Capture the cell that displays the provided text and extract its [x, y] central coordinate. 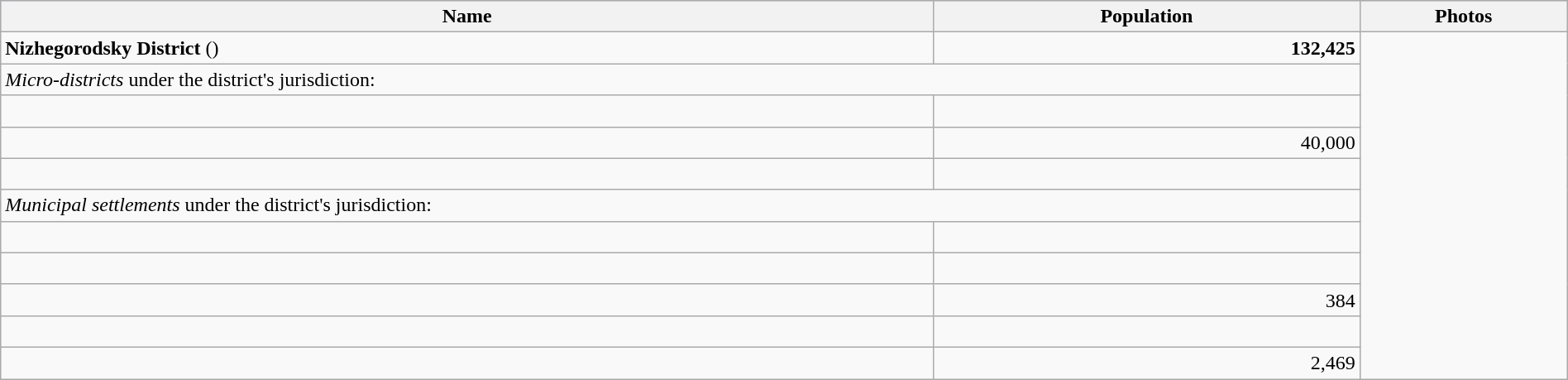
Municipal settlements under the district's jurisdiction: [681, 205]
Micro-districts under the district's jurisdiction: [681, 79]
2,469 [1147, 363]
Photos [1464, 17]
132,425 [1147, 48]
Population [1147, 17]
Nizhegorodsky District () [467, 48]
Name [467, 17]
384 [1147, 300]
40,000 [1147, 142]
